Identify which cell holds the provided text, then report its [X, Y] central coordinate. 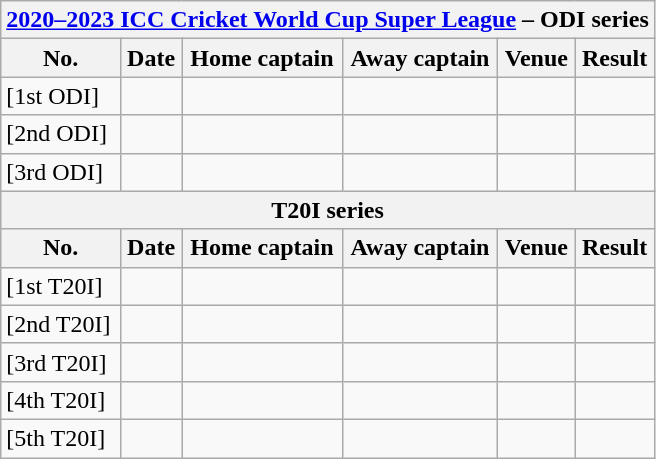
[1st T20I] [61, 286]
2020–2023 ICC Cricket World Cup Super League – ODI series [328, 20]
[3rd T20I] [61, 362]
[2nd ODI] [61, 134]
[5th T20I] [61, 438]
[1st ODI] [61, 96]
[3rd ODI] [61, 172]
[4th T20I] [61, 400]
[2nd T20I] [61, 324]
T20I series [328, 210]
